Locate the cell with the specified text and output its [x, y] center coordinate. 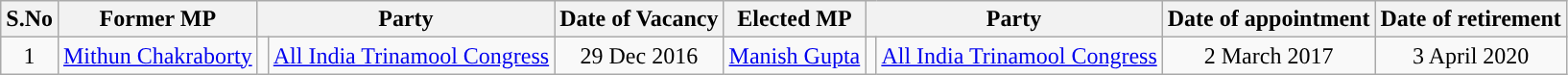
Former MP [157, 19]
1 [30, 56]
29 Dec 2016 [639, 56]
Manish Gupta [795, 56]
Date of appointment [1269, 19]
S.No [30, 19]
Date of retirement [1470, 19]
Elected MP [795, 19]
2 March 2017 [1269, 56]
3 April 2020 [1470, 56]
Mithun Chakraborty [157, 56]
Date of Vacancy [639, 19]
